Return the (x, y) coordinate for the center point of the cell that contains the specified text.  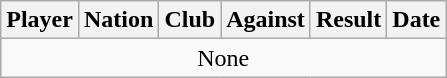
Date (416, 20)
Result (348, 20)
None (224, 58)
Club (190, 20)
Nation (118, 20)
Player (40, 20)
Against (266, 20)
